Provide the [x, y] coordinate of the cell's center where the given text is located.  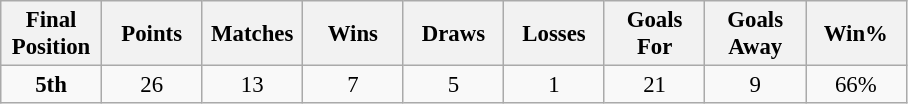
Final Position [52, 34]
5 [454, 85]
9 [756, 85]
Goals For [654, 34]
Points [152, 34]
13 [252, 85]
21 [654, 85]
5th [52, 85]
Wins [354, 34]
1 [554, 85]
Losses [554, 34]
Matches [252, 34]
26 [152, 85]
Draws [454, 34]
Win% [856, 34]
7 [354, 85]
66% [856, 85]
Goals Away [756, 34]
